Determine the (x, y) coordinate at the center of the cell enclosing the given text.  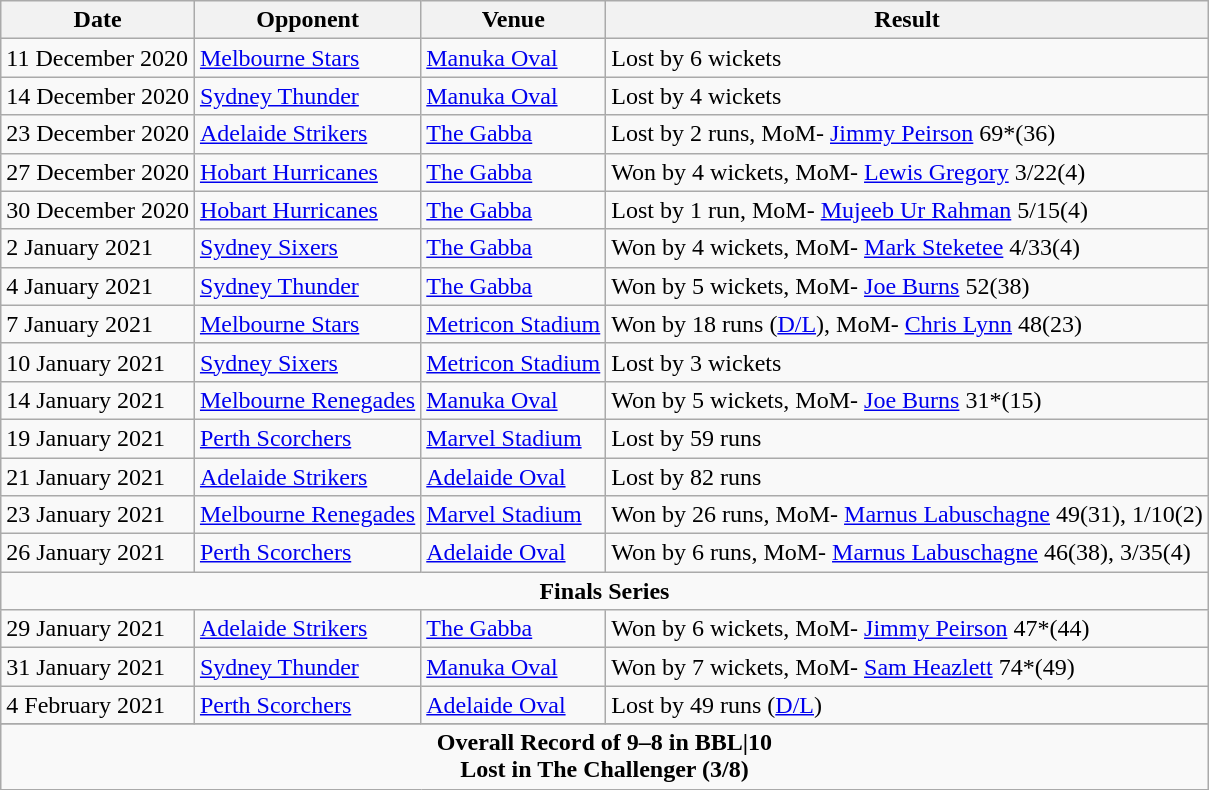
14 January 2021 (98, 400)
Won by 26 runs, MoM- Marnus Labuschagne 49(31), 1/10(2) (907, 515)
29 January 2021 (98, 629)
Lost by 1 run, MoM- Mujeeb Ur Rahman 5/15(4) (907, 210)
4 February 2021 (98, 705)
27 December 2020 (98, 172)
Overall Record of 9–8 in BBL|10Lost in The Challenger (3/8) (604, 756)
2 January 2021 (98, 248)
Finals Series (604, 591)
Lost by 59 runs (907, 438)
Result (907, 20)
Lost by 49 runs (D/L) (907, 705)
14 December 2020 (98, 96)
Date (98, 20)
Won by 7 wickets, MoM- Sam Heazlett 74*(49) (907, 667)
4 January 2021 (98, 286)
26 January 2021 (98, 553)
Won by 4 wickets, MoM- Mark Steketee 4/33(4) (907, 248)
Won by 6 runs, MoM- Marnus Labuschagne 46(38), 3/35(4) (907, 553)
31 January 2021 (98, 667)
19 January 2021 (98, 438)
7 January 2021 (98, 324)
23 January 2021 (98, 515)
Won by 5 wickets, MoM- Joe Burns 52(38) (907, 286)
Lost by 2 runs, MoM- Jimmy Peirson 69*(36) (907, 134)
10 January 2021 (98, 362)
Won by 18 runs (D/L), MoM- Chris Lynn 48(23) (907, 324)
Won by 5 wickets, MoM- Joe Burns 31*(15) (907, 400)
Lost by 3 wickets (907, 362)
Lost by 4 wickets (907, 96)
Won by 4 wickets, MoM- Lewis Gregory 3/22(4) (907, 172)
23 December 2020 (98, 134)
30 December 2020 (98, 210)
Lost by 82 runs (907, 477)
21 January 2021 (98, 477)
Opponent (307, 20)
11 December 2020 (98, 58)
Lost by 6 wickets (907, 58)
Won by 6 wickets, MoM- Jimmy Peirson 47*(44) (907, 629)
Venue (514, 20)
